Return the [x, y] coordinate for the center point of the cell that contains the specified text.  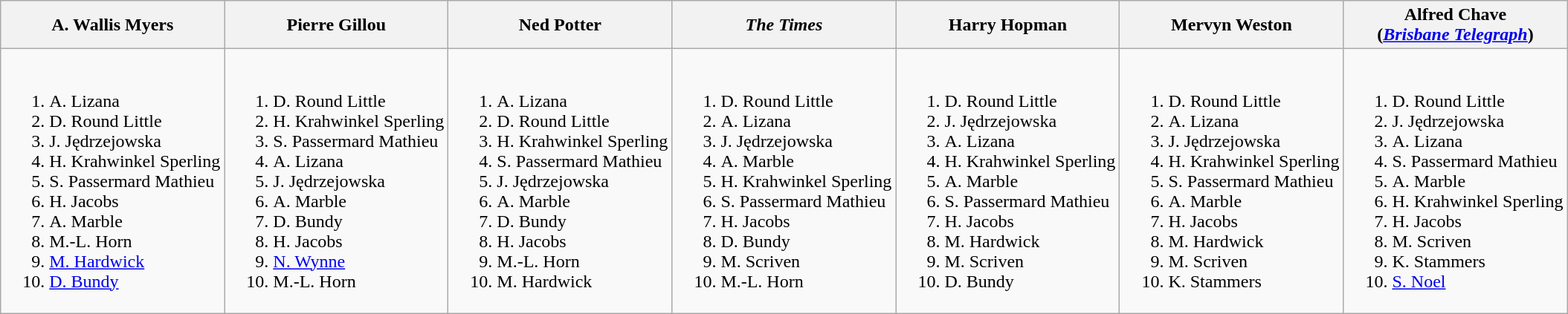
A. Lizana D. Round Little J. Jędrzejowska H. Krahwinkel Sperling S. Passermard Mathieu H. Jacobs A. Marble M.-L. Horn M. Hardwick D. Bundy [113, 181]
D. Round Little J. Jędrzejowska A. Lizana H. Krahwinkel Sperling A. Marble S. Passermard Mathieu H. Jacobs M. Hardwick M. Scriven D. Bundy [1008, 181]
Alfred Chave(Brisbane Telegraph) [1456, 25]
D. Round Little H. Krahwinkel Sperling S. Passermard Mathieu A. Lizana J. Jędrzejowska A. Marble D. Bundy H. Jacobs N. Wynne M.-L. Horn [336, 181]
Mervyn Weston [1231, 25]
A. Lizana D. Round Little H. Krahwinkel Sperling S. Passermard Mathieu J. Jędrzejowska A. Marble D. Bundy H. Jacobs M.-L. Horn M. Hardwick [561, 181]
The Times [784, 25]
Ned Potter [561, 25]
D. Round Little J. Jędrzejowska A. Lizana S. Passermard Mathieu A. Marble H. Krahwinkel Sperling H. Jacobs M. Scriven K. Stammers S. Noel [1456, 181]
Pierre Gillou [336, 25]
D. Round Little A. Lizana J. Jędrzejowska A. Marble H. Krahwinkel Sperling S. Passermard Mathieu H. Jacobs D. Bundy M. Scriven M.-L. Horn [784, 181]
A. Wallis Myers [113, 25]
D. Round Little A. Lizana J. Jędrzejowska H. Krahwinkel Sperling S. Passermard Mathieu A. Marble H. Jacobs M. Hardwick M. Scriven K. Stammers [1231, 181]
Harry Hopman [1008, 25]
